Capture the cell that displays the provided text and extract its [x, y] central coordinate. 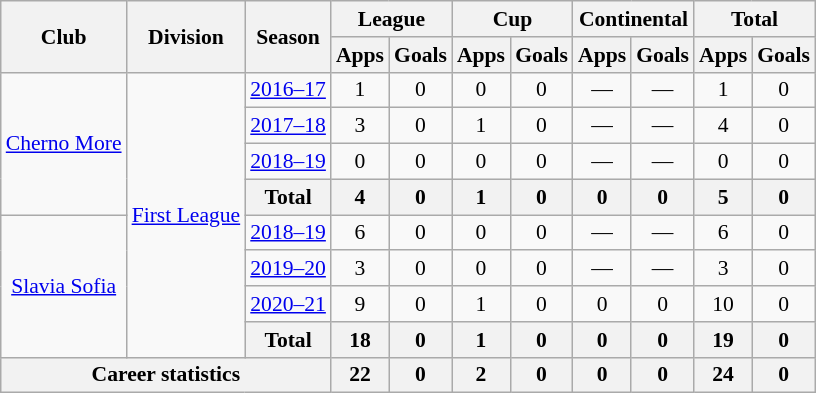
Cup [512, 19]
2020–21 [288, 304]
5 [723, 197]
2019–20 [288, 269]
Club [64, 36]
First League [186, 214]
Season [288, 36]
League [392, 19]
10 [723, 304]
Career statistics [166, 375]
2 [481, 375]
2017–18 [288, 126]
22 [360, 375]
2016–17 [288, 90]
18 [360, 340]
24 [723, 375]
Cherno More [64, 143]
19 [723, 340]
Slavia Sofia [64, 286]
9 [360, 304]
Continental [634, 19]
Division [186, 36]
